Detect which cell encompasses the target text, then output its (X, Y) center coordinate. 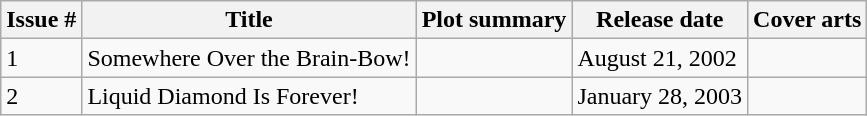
Liquid Diamond Is Forever! (249, 96)
Release date (660, 20)
August 21, 2002 (660, 58)
2 (42, 96)
Cover arts (808, 20)
Title (249, 20)
1 (42, 58)
January 28, 2003 (660, 96)
Plot summary (494, 20)
Somewhere Over the Brain-Bow! (249, 58)
Issue # (42, 20)
